Determine the (X, Y) coordinate at the center of the cell enclosing the given text.  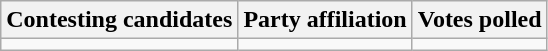
Party affiliation (325, 20)
Contesting candidates (120, 20)
Votes polled (480, 20)
